Provide the [x, y] coordinate of the cell's center where the given text is located.  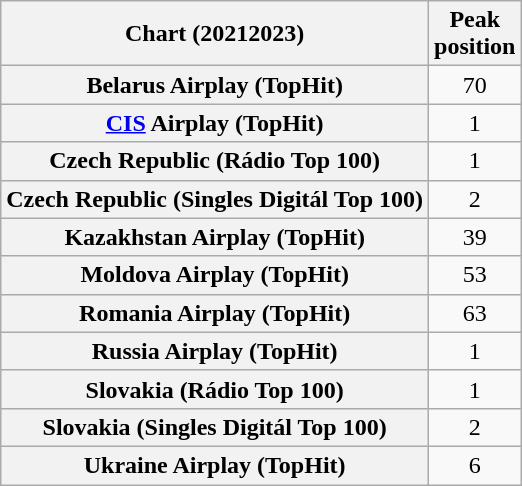
Moldova Airplay (TopHit) [215, 275]
6 [475, 465]
Slovakia (Rádio Top 100) [215, 389]
Slovakia (Singles Digitál Top 100) [215, 427]
Belarus Airplay (TopHit) [215, 85]
39 [475, 237]
Czech Republic (Rádio Top 100) [215, 161]
63 [475, 313]
53 [475, 275]
Czech Republic (Singles Digitál Top 100) [215, 199]
CIS Airplay (TopHit) [215, 123]
Romania Airplay (TopHit) [215, 313]
Chart (20212023) [215, 34]
70 [475, 85]
Kazakhstan Airplay (TopHit) [215, 237]
Ukraine Airplay (TopHit) [215, 465]
Peakposition [475, 34]
Russia Airplay (TopHit) [215, 351]
